Extract the (x, y) coordinate from the center of the cell holding the provided text.  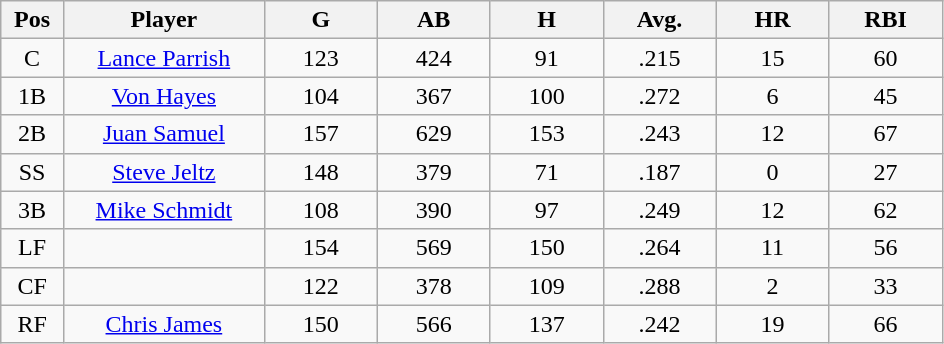
67 (886, 134)
.288 (660, 286)
G (320, 20)
.215 (660, 58)
.242 (660, 324)
LF (32, 248)
154 (320, 248)
2 (772, 286)
33 (886, 286)
2B (32, 134)
60 (886, 58)
Player (164, 20)
15 (772, 58)
56 (886, 248)
.264 (660, 248)
6 (772, 96)
RBI (886, 20)
19 (772, 324)
3B (32, 210)
Chris James (164, 324)
Avg. (660, 20)
45 (886, 96)
.243 (660, 134)
.272 (660, 96)
367 (434, 96)
378 (434, 286)
.249 (660, 210)
123 (320, 58)
Steve Jeltz (164, 172)
137 (546, 324)
11 (772, 248)
629 (434, 134)
108 (320, 210)
379 (434, 172)
AB (434, 20)
Lance Parrish (164, 58)
71 (546, 172)
104 (320, 96)
569 (434, 248)
62 (886, 210)
CF (32, 286)
153 (546, 134)
RF (32, 324)
Von Hayes (164, 96)
122 (320, 286)
.187 (660, 172)
Juan Samuel (164, 134)
157 (320, 134)
97 (546, 210)
1B (32, 96)
Pos (32, 20)
566 (434, 324)
424 (434, 58)
SS (32, 172)
91 (546, 58)
109 (546, 286)
H (546, 20)
C (32, 58)
66 (886, 324)
Mike Schmidt (164, 210)
27 (886, 172)
148 (320, 172)
390 (434, 210)
HR (772, 20)
100 (546, 96)
0 (772, 172)
